Pinpoint the cell where the given text exists, returning its (X, Y) midpoint coordinate. 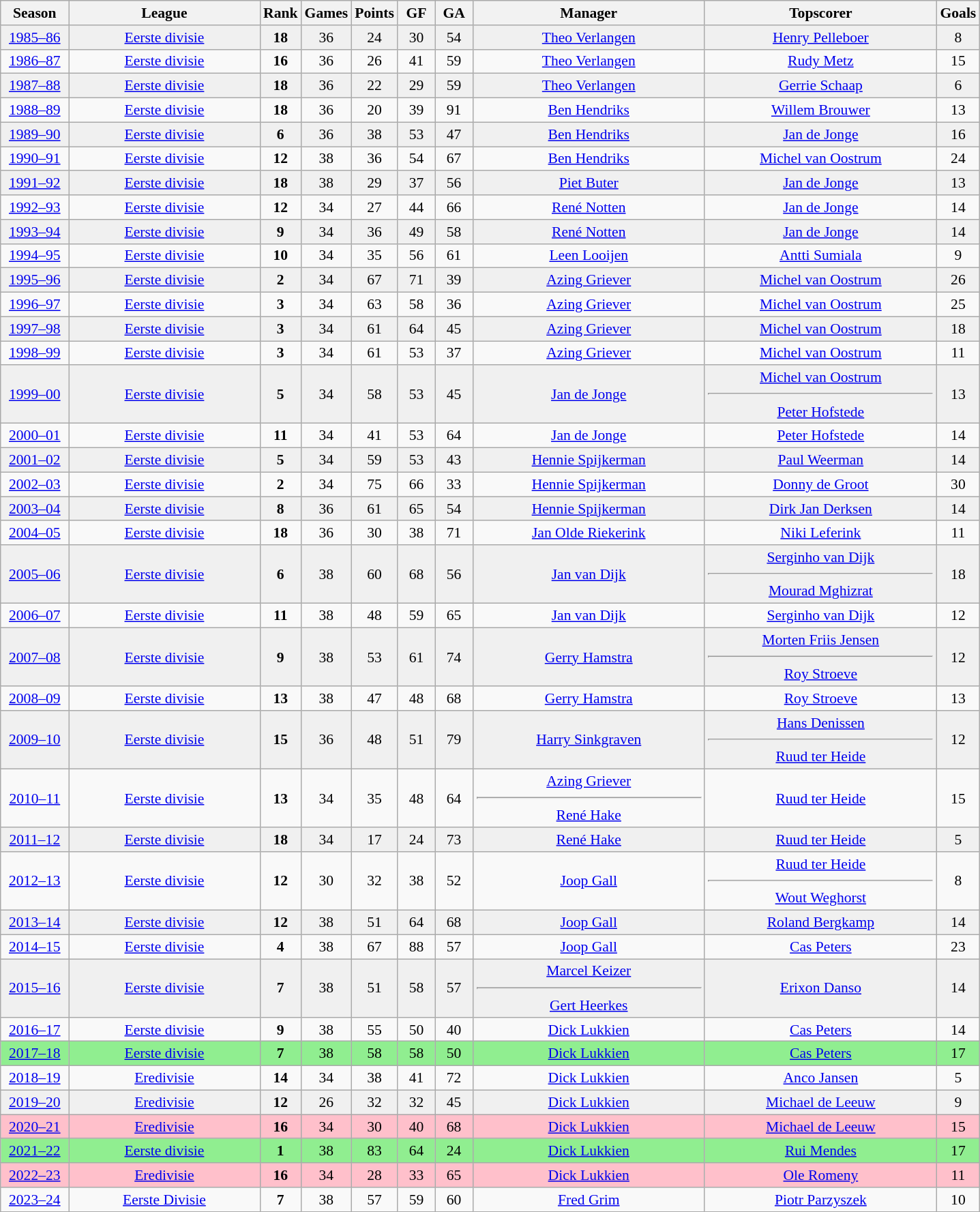
2019–20 (35, 1102)
1992–93 (35, 207)
2001–02 (35, 460)
Niki Leferink (820, 533)
2003–04 (35, 509)
44 (416, 207)
René Hake (589, 840)
Harry Sinkgraven (589, 740)
2014–15 (35, 947)
Antti Sumiala (820, 256)
2009–10 (35, 740)
63 (374, 305)
79 (454, 740)
74 (454, 657)
Topscorer (820, 13)
Jan Olde Riekerink (589, 533)
25 (957, 305)
Leen Looijen (589, 256)
Piet Buter (589, 183)
Willem Brouwer (820, 110)
Azing Griever René Hake (589, 799)
Dirk Jan Derksen (820, 509)
2018–19 (35, 1078)
28 (374, 1175)
2021–22 (35, 1151)
1994–95 (35, 256)
1985–86 (35, 38)
Marcel Keizer Gert Heerkes (589, 988)
Serginho van Dijk Mourad Mghizrat (820, 574)
91 (454, 110)
43 (454, 460)
2017–18 (35, 1054)
22 (374, 86)
Fred Grim (589, 1200)
2013–14 (35, 923)
1993–94 (35, 232)
2006–07 (35, 616)
2016–17 (35, 1030)
Serginho van Dijk (820, 616)
Points (374, 13)
83 (374, 1151)
2011–12 (35, 840)
73 (454, 840)
Gerrie Schaap (820, 86)
88 (416, 947)
League (164, 13)
2015–16 (35, 988)
1989–90 (35, 134)
Piotr Parzyszek (820, 1200)
GF (416, 13)
4 (281, 947)
49 (416, 232)
Roland Bergkamp (820, 923)
1991–92 (35, 183)
1990–91 (35, 159)
Paul Weerman (820, 460)
55 (374, 1030)
2000–01 (35, 436)
1998–99 (35, 353)
Roy Stroeve (820, 698)
1999–00 (35, 395)
27 (374, 207)
23 (957, 947)
72 (454, 1078)
Erixon Danso (820, 988)
Morten Friis Jensen Roy Stroeve (820, 657)
52 (454, 881)
Ruud ter Heide Wout Weghorst (820, 881)
2008–09 (35, 698)
2005–06 (35, 574)
Michel van Oostrum Peter Hofstede (820, 395)
1997–98 (35, 329)
1 (281, 1151)
Games (327, 13)
2002–03 (35, 484)
Season (35, 13)
GA (454, 13)
Hans Denissen Ruud ter Heide (820, 740)
1995–96 (35, 280)
Goals (957, 13)
2012–13 (35, 881)
2022–23 (35, 1175)
Rudy Metz (820, 61)
Donny de Groot (820, 484)
75 (374, 484)
Ole Romeny (820, 1175)
Rank (281, 13)
Henry Pelleboer (820, 38)
2010–11 (35, 799)
1987–88 (35, 86)
Anco Jansen (820, 1078)
Peter Hofstede (820, 436)
20 (374, 110)
2007–08 (35, 657)
2004–05 (35, 533)
1996–97 (35, 305)
Rui Mendes (820, 1151)
2020–21 (35, 1127)
1986–87 (35, 61)
Eerste Divisie (164, 1200)
Manager (589, 13)
2023–24 (35, 1200)
1988–89 (35, 110)
